Find where the given text appears and provide that cell's center as (x, y) coordinate. 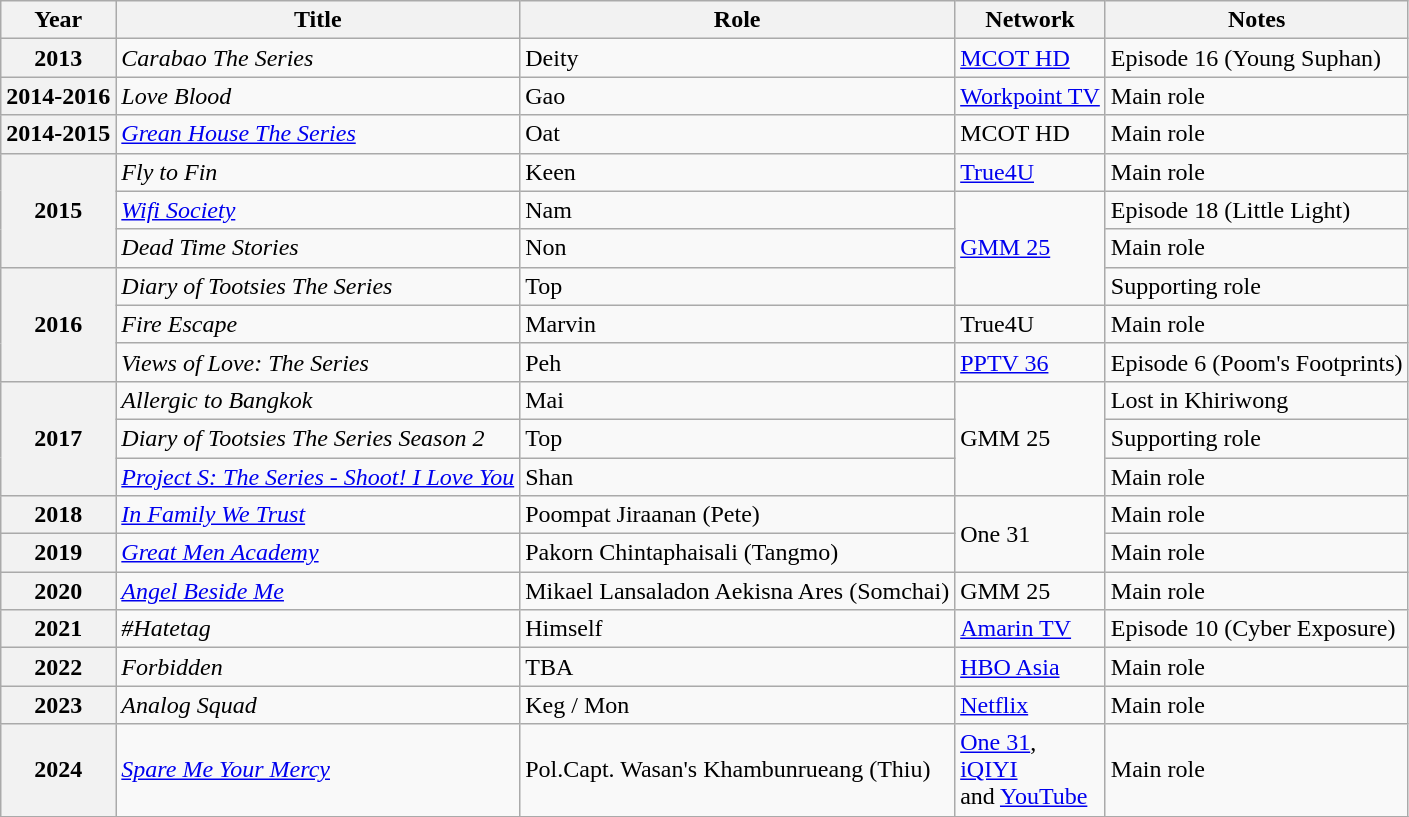
Analog Squad (318, 705)
TBA (738, 667)
2021 (58, 629)
Shan (738, 477)
Love Blood (318, 96)
Nam (738, 210)
#Hatetag (318, 629)
2022 (58, 667)
Pol.Capt. Wasan's Khambunrueang (Thiu) (738, 770)
One 31 (1030, 534)
Role (738, 20)
2019 (58, 553)
Marvin (738, 324)
Year (58, 20)
PPTV 36 (1030, 362)
In Family We Trust (318, 515)
One 31,iQIYIand YouTube (1030, 770)
Episode 10 (Cyber Exposure) (1256, 629)
Wifi Society (318, 210)
2020 (58, 591)
Himself (738, 629)
2014-2016 (58, 96)
Non (738, 248)
Angel Beside Me (318, 591)
Deity (738, 58)
2017 (58, 438)
Fly to Fin (318, 172)
Spare Me Your Mercy (318, 770)
Episode 6 (Poom's Footprints) (1256, 362)
Notes (1256, 20)
Pakorn Chintaphaisali (Tangmo) (738, 553)
HBO Asia (1030, 667)
Keen (738, 172)
Peh (738, 362)
Episode 18 (Little Light) (1256, 210)
Diary of Tootsies The Series (318, 286)
Workpoint TV (1030, 96)
2013 (58, 58)
Diary of Tootsies The Series Season 2 (318, 438)
2014-2015 (58, 134)
Views of Love: The Series (318, 362)
Project S: The Series - Shoot! I Love You (318, 477)
Network (1030, 20)
Grean House The Series (318, 134)
Dead Time Stories (318, 248)
2015 (58, 210)
Forbidden (318, 667)
Amarin TV (1030, 629)
Allergic to Bangkok (318, 400)
Title (318, 20)
Mikael Lansaladon Aekisna Ares (Somchai) (738, 591)
Gao (738, 96)
Great Men Academy (318, 553)
Poompat Jiraanan (Pete) (738, 515)
Keg / Mon (738, 705)
Mai (738, 400)
Fire Escape (318, 324)
2018 (58, 515)
Lost in Khiriwong (1256, 400)
Episode 16 (Young Suphan) (1256, 58)
Netflix (1030, 705)
Oat (738, 134)
2023 (58, 705)
2016 (58, 324)
2024 (58, 770)
Carabao The Series (318, 58)
